Locate the cell with the specified text and output its [x, y] center coordinate. 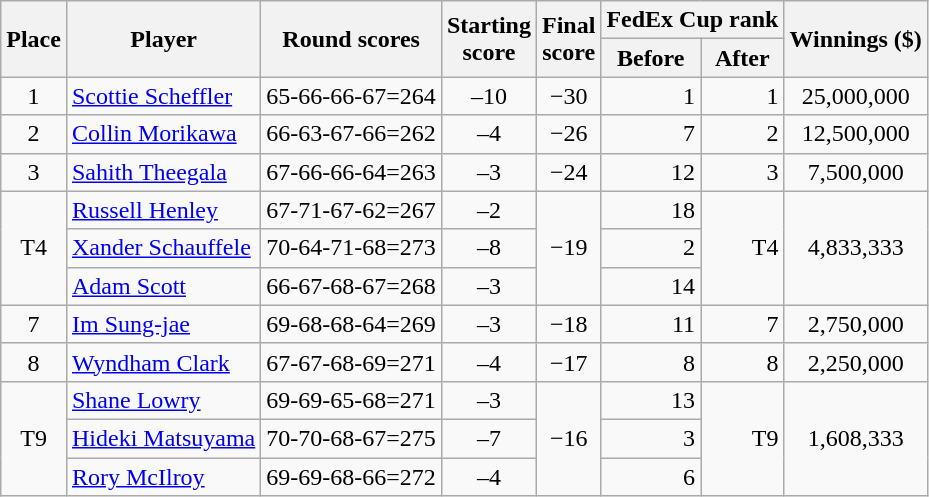
Xander Schauffele [163, 248]
7,500,000 [856, 172]
−24 [568, 172]
FedEx Cup rank [692, 20]
−19 [568, 248]
−26 [568, 134]
69-68-68-64=269 [352, 324]
69-69-65-68=271 [352, 400]
2,750,000 [856, 324]
Shane Lowry [163, 400]
Player [163, 39]
−16 [568, 438]
Sahith Theegala [163, 172]
6 [651, 477]
Scottie Scheffler [163, 96]
70-70-68-67=275 [352, 438]
Russell Henley [163, 210]
Rory McIlroy [163, 477]
–8 [488, 248]
Collin Morikawa [163, 134]
Place [34, 39]
Finalscore [568, 39]
70-64-71-68=273 [352, 248]
Hideki Matsuyama [163, 438]
14 [651, 286]
11 [651, 324]
65-66-66-67=264 [352, 96]
Wyndham Clark [163, 362]
12 [651, 172]
Startingscore [488, 39]
−30 [568, 96]
25,000,000 [856, 96]
−18 [568, 324]
18 [651, 210]
Adam Scott [163, 286]
Round scores [352, 39]
–2 [488, 210]
1,608,333 [856, 438]
Winnings ($) [856, 39]
4,833,333 [856, 248]
66-63-67-66=262 [352, 134]
13 [651, 400]
After [742, 58]
12,500,000 [856, 134]
69-69-68-66=272 [352, 477]
Before [651, 58]
Im Sung-jae [163, 324]
67-71-67-62=267 [352, 210]
–7 [488, 438]
66-67-68-67=268 [352, 286]
67-67-68-69=271 [352, 362]
–10 [488, 96]
−17 [568, 362]
2,250,000 [856, 362]
67-66-66-64=263 [352, 172]
